From the cell containing the given text, extract its center point as (X, Y) coordinate. 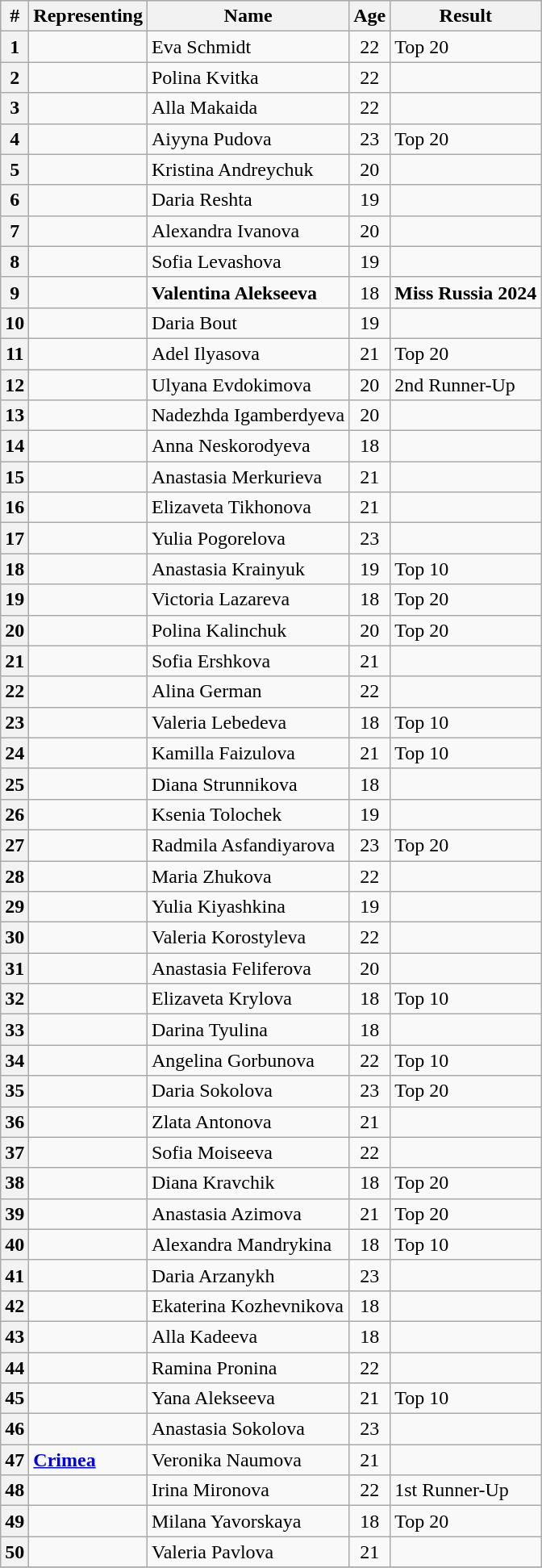
28 (15, 876)
Anastasia Merkurieva (248, 477)
Sofia Ershkova (248, 661)
2 (15, 77)
32 (15, 999)
Sofia Moiseeva (248, 1152)
36 (15, 1122)
Yulia Pogorelova (248, 538)
37 (15, 1152)
Elizaveta Krylova (248, 999)
Valentina Alekseeva (248, 292)
Daria Sokolova (248, 1091)
12 (15, 385)
1 (15, 47)
10 (15, 323)
3 (15, 108)
34 (15, 1060)
25 (15, 784)
Valeria Lebedeva (248, 722)
48 (15, 1491)
46 (15, 1429)
Result (466, 16)
45 (15, 1399)
Age (369, 16)
Radmila Asfandiyarova (248, 845)
Valeria Pavlova (248, 1552)
9 (15, 292)
27 (15, 845)
14 (15, 446)
38 (15, 1183)
26 (15, 814)
Ksenia Tolochek (248, 814)
15 (15, 477)
16 (15, 508)
Miss Russia 2024 (466, 292)
11 (15, 353)
35 (15, 1091)
Elizaveta Tikhonova (248, 508)
Maria Zhukova (248, 876)
Crimea (89, 1460)
Anastasia Feliferova (248, 968)
Yana Alekseeva (248, 1399)
42 (15, 1306)
Ulyana Evdokimova (248, 385)
Anastasia Krainyuk (248, 569)
Zlata Antonova (248, 1122)
8 (15, 261)
Diana Strunnikova (248, 784)
Valeria Korostyleva (248, 938)
Name (248, 16)
Kamilla Faizulova (248, 753)
39 (15, 1214)
49 (15, 1521)
Alla Makaida (248, 108)
Darina Tyulina (248, 1030)
Kristina Andreychuk (248, 169)
Anastasia Azimova (248, 1214)
31 (15, 968)
Alexandra Ivanova (248, 231)
Veronika Naumova (248, 1460)
43 (15, 1336)
40 (15, 1244)
Anna Neskorodyeva (248, 446)
Polina Kalinchuk (248, 630)
Milana Yavorskaya (248, 1521)
Sofia Levashova (248, 261)
29 (15, 907)
Polina Kvitka (248, 77)
6 (15, 200)
4 (15, 139)
Irina Mironova (248, 1491)
30 (15, 938)
Angelina Gorbunova (248, 1060)
Aiyyna Pudova (248, 139)
47 (15, 1460)
Daria Arzanykh (248, 1275)
Alina German (248, 692)
Alexandra Mandrykina (248, 1244)
50 (15, 1552)
41 (15, 1275)
1st Runner-Up (466, 1491)
17 (15, 538)
Anastasia Sokolova (248, 1429)
Alla Kadeeva (248, 1336)
Adel Ilyasova (248, 353)
Victoria Lazareva (248, 600)
Ramina Pronina (248, 1368)
Ekaterina Kozhevnikova (248, 1306)
Diana Kravchik (248, 1183)
Daria Reshta (248, 200)
# (15, 16)
Daria Bout (248, 323)
Yulia Kiyashkina (248, 907)
44 (15, 1368)
Representing (89, 16)
33 (15, 1030)
5 (15, 169)
13 (15, 416)
2nd Runner-Up (466, 385)
Nadezhda Igamberdyeva (248, 416)
24 (15, 753)
7 (15, 231)
Eva Schmidt (248, 47)
